Identify which cell holds the provided text, then report its [x, y] central coordinate. 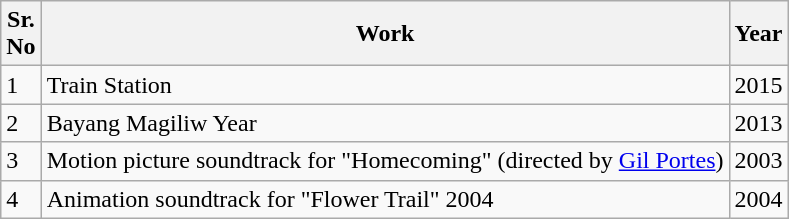
2004 [758, 199]
Motion picture soundtrack for "Homecoming" (directed by Gil Portes) [385, 161]
2003 [758, 161]
Bayang Magiliw Year [385, 123]
Animation soundtrack for "Flower Trail" 2004 [385, 199]
Work [385, 34]
Year [758, 34]
2013 [758, 123]
2 [21, 123]
2015 [758, 85]
3 [21, 161]
1 [21, 85]
Train Station [385, 85]
4 [21, 199]
Sr.No [21, 34]
